Provide the [x, y] coordinate of the cell's center where the given text is located.  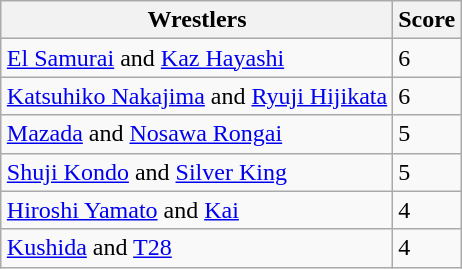
El Samurai and Kaz Hayashi [196, 58]
Shuji Kondo and Silver King [196, 172]
Score [427, 20]
Hiroshi Yamato and Kai [196, 210]
Kushida and T28 [196, 248]
Wrestlers [196, 20]
Mazada and Nosawa Rongai [196, 134]
Katsuhiko Nakajima and Ryuji Hijikata [196, 96]
